From the cell containing the given text, extract its center point as (x, y) coordinate. 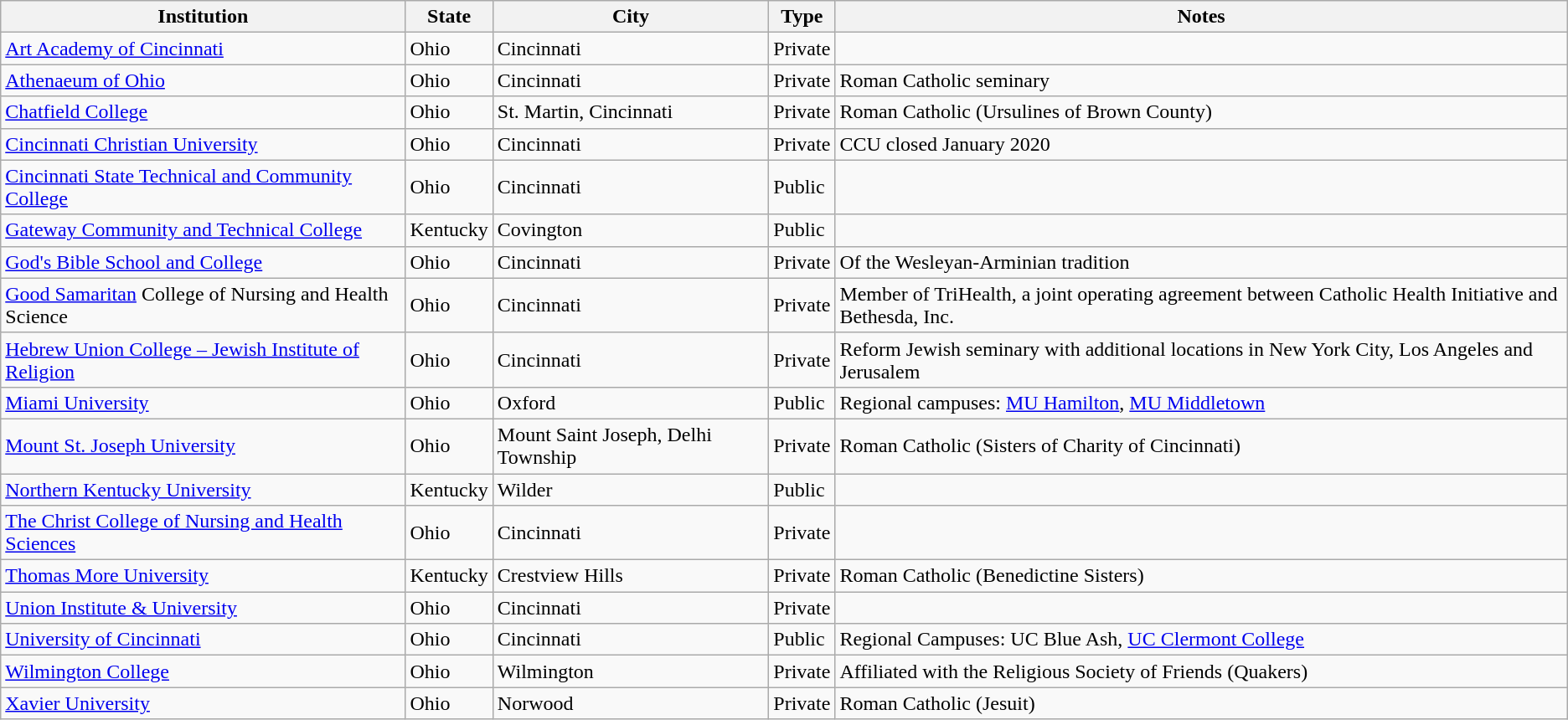
Xavier University (203, 703)
Union Institute & University (203, 608)
Art Academy of Cincinnati (203, 49)
Institution (203, 17)
Northern Kentucky University (203, 490)
Reform Jewish seminary with additional locations in New York City, Los Angeles and Jerusalem (1201, 360)
Chatfield College (203, 112)
God's Bible School and College (203, 262)
Roman Catholic (Ursulines of Brown County) (1201, 112)
Roman Catholic (Benedictine Sisters) (1201, 576)
Roman Catholic seminary (1201, 80)
The Christ College of Nursing and Health Sciences (203, 532)
Roman Catholic (Sisters of Charity of Cincinnati) (1201, 445)
Norwood (631, 703)
Of the Wesleyan-Arminian tradition (1201, 262)
Mount Saint Joseph, Delhi Township (631, 445)
St. Martin, Cincinnati (631, 112)
CCU closed January 2020 (1201, 144)
Good Samaritan College of Nursing and Health Science (203, 305)
Affiliated with the Religious Society of Friends (Quakers) (1201, 671)
Thomas More University (203, 576)
Miami University (203, 403)
Hebrew Union College – Jewish Institute of Religion (203, 360)
City (631, 17)
Cincinnati State Technical and Community College (203, 188)
Type (802, 17)
Mount St. Joseph University (203, 445)
Covington (631, 230)
Member of TriHealth, a joint operating agreement between Catholic Health Initiative and Bethesda, Inc. (1201, 305)
Wilmington College (203, 671)
Oxford (631, 403)
Wilmington (631, 671)
Gateway Community and Technical College (203, 230)
Wilder (631, 490)
Athenaeum of Ohio (203, 80)
Roman Catholic (Jesuit) (1201, 703)
Notes (1201, 17)
Regional campuses: MU Hamilton, MU Middletown (1201, 403)
University of Cincinnati (203, 640)
Regional Campuses: UC Blue Ash, UC Clermont College (1201, 640)
Cincinnati Christian University (203, 144)
Crestview Hills (631, 576)
State (449, 17)
